Pinpoint the cell where the given text exists, returning its [x, y] midpoint coordinate. 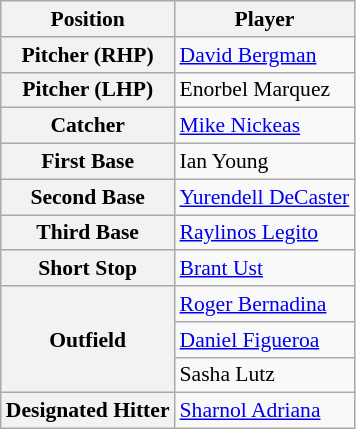
Short Stop [88, 269]
Player [265, 19]
Sharnol Adriana [265, 411]
Enorbel Marquez [265, 90]
Outfield [88, 340]
Position [88, 19]
Roger Bernadina [265, 304]
Catcher [88, 126]
Designated Hitter [88, 411]
First Base [88, 162]
Brant Ust [265, 269]
Third Base [88, 233]
Pitcher (LHP) [88, 90]
Mike Nickeas [265, 126]
Sasha Lutz [265, 375]
Daniel Figueroa [265, 340]
Yurendell DeCaster [265, 197]
Second Base [88, 197]
Raylinos Legito [265, 233]
Pitcher (RHP) [88, 55]
Ian Young [265, 162]
David Bergman [265, 55]
